Output the [x, y] coordinate of the center of the cell containing the given text.  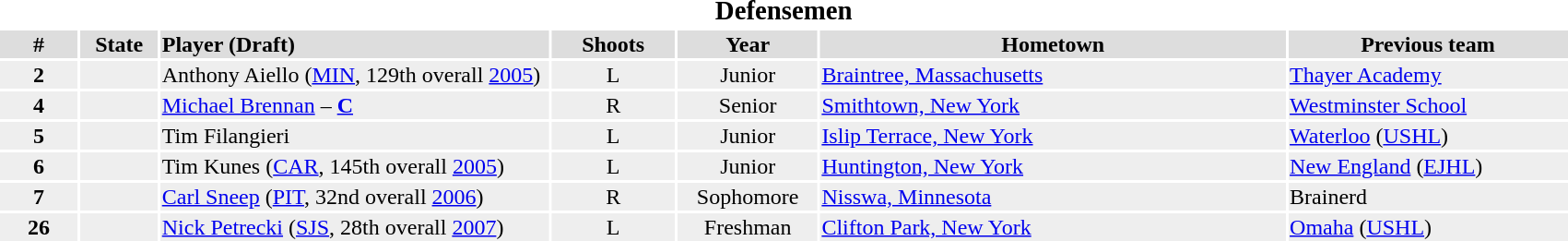
26 [39, 227]
Waterloo (USHL) [1429, 136]
Brainerd [1429, 197]
Nisswa, Minnesota [1053, 197]
New England (EJHL) [1429, 166]
Previous team [1429, 44]
Clifton Park, New York [1053, 227]
Anthony Aiello (MIN, 129th overall 2005) [354, 75]
Sophomore [747, 197]
Braintree, Massachusetts [1053, 75]
Tim Kunes (CAR, 145th overall 2005) [354, 166]
Carl Sneep (PIT, 32nd overall 2006) [354, 197]
Islip Terrace, New York [1053, 136]
Smithtown, New York [1053, 105]
Player (Draft) [354, 44]
Tim Filangieri [354, 136]
Nick Petrecki (SJS, 28th overall 2007) [354, 227]
Senior [747, 105]
Omaha (USHL) [1429, 227]
Shoots [614, 44]
7 [39, 197]
# [39, 44]
State [119, 44]
Hometown [1053, 44]
5 [39, 136]
Freshman [747, 227]
2 [39, 75]
Michael Brennan – C [354, 105]
6 [39, 166]
4 [39, 105]
Thayer Academy [1429, 75]
Westminster School [1429, 105]
Huntington, New York [1053, 166]
Year [747, 44]
